Return the [x, y] coordinate for the center point of the cell that contains the specified text.  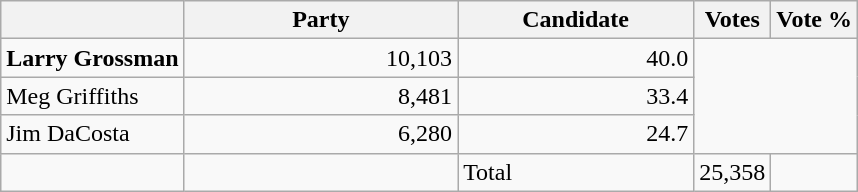
Votes [732, 20]
8,481 [321, 96]
Jim DaCosta [92, 134]
33.4 [576, 96]
24.7 [576, 134]
Party [321, 20]
40.0 [576, 58]
10,103 [321, 58]
25,358 [732, 172]
Vote % [814, 20]
Candidate [576, 20]
6,280 [321, 134]
Meg Griffiths [92, 96]
Larry Grossman [92, 58]
Total [576, 172]
